Locate the cell with the specified text and output its (X, Y) center coordinate. 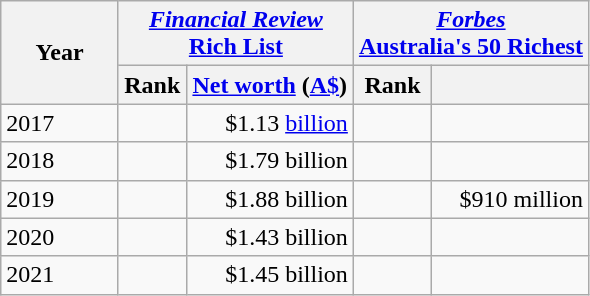
2019 (60, 199)
$1.88 billion (270, 199)
ForbesAustralia's 50 Richest (470, 34)
2020 (60, 237)
2021 (60, 275)
$1.13 billion (270, 123)
$1.45 billion (270, 275)
$1.43 billion (270, 237)
Financial ReviewRich List (236, 34)
Net worth (A$) (270, 85)
2018 (60, 161)
2017 (60, 123)
Year (60, 52)
$1.79 billion (270, 161)
$910 million (510, 199)
